Output the [x, y] coordinate of the center of the cell containing the given text.  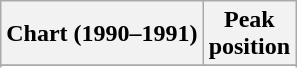
Chart (1990–1991) [102, 34]
Peakposition [249, 34]
